Output the (x, y) coordinate of the center of the cell containing the given text.  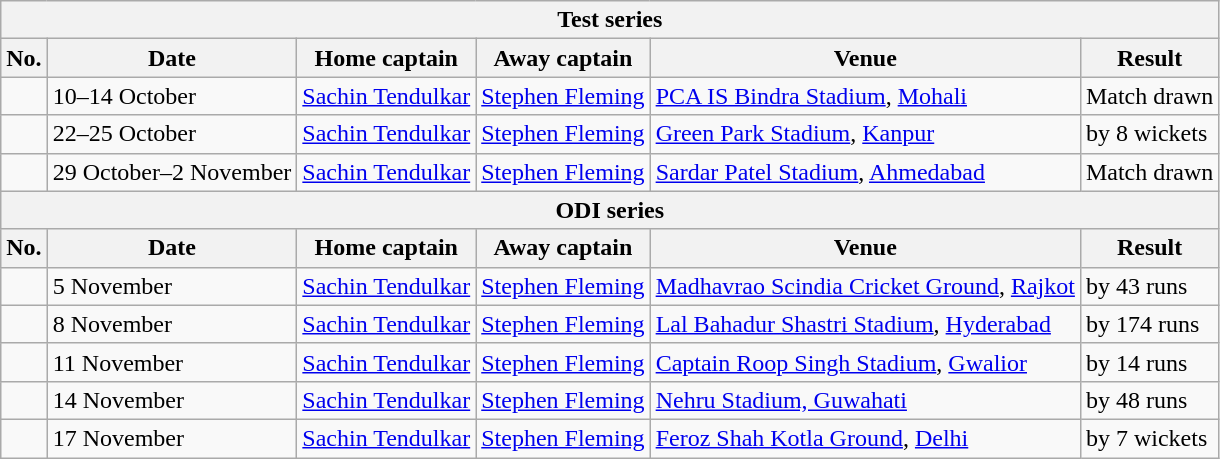
Captain Roop Singh Stadium, Gwalior (865, 362)
5 November (172, 286)
17 November (172, 438)
Nehru Stadium, Guwahati (865, 400)
by 8 wickets (1149, 134)
14 November (172, 400)
by 174 runs (1149, 324)
Feroz Shah Kotla Ground, Delhi (865, 438)
10–14 October (172, 96)
by 48 runs (1149, 400)
ODI series (610, 210)
11 November (172, 362)
29 October–2 November (172, 172)
Madhavrao Scindia Cricket Ground, Rajkot (865, 286)
by 43 runs (1149, 286)
by 7 wickets (1149, 438)
PCA IS Bindra Stadium, Mohali (865, 96)
8 November (172, 324)
Test series (610, 20)
Sardar Patel Stadium, Ahmedabad (865, 172)
Lal Bahadur Shastri Stadium, Hyderabad (865, 324)
22–25 October (172, 134)
by 14 runs (1149, 362)
Green Park Stadium, Kanpur (865, 134)
